Search for the cell housing the specified text and yield its [X, Y] center coordinate. 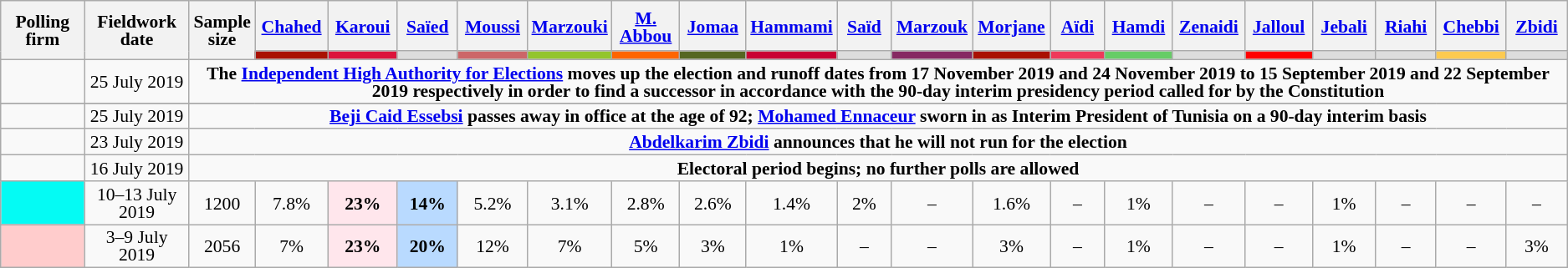
Marzouk [932, 26]
Morjane [1012, 26]
Jalloul [1279, 26]
Beji Caid Essebsi passes away in office at the age of 92; Mohamed Ennaceur sworn in as Interim President of Tunisia on a 90-day interim basis [878, 115]
2.8% [646, 203]
2% [865, 203]
Saïd [865, 26]
3.1% [570, 203]
Moussi [492, 26]
7.8% [291, 203]
5% [646, 246]
3–9 July 2019 [137, 246]
1.6% [1012, 203]
2056 [222, 246]
Chebbi [1471, 26]
Polling firm [43, 30]
Hammami [791, 26]
16 July 2019 [137, 169]
12% [492, 246]
M. Abbou [646, 26]
Abdelkarim Zbidi announces that he will not run for the election [878, 142]
Fieldwork date [137, 30]
20% [427, 246]
10–13 July 2019 [137, 203]
Karoui [363, 26]
Jomaa [712, 26]
Zbidi [1536, 26]
1.4% [791, 203]
1200 [222, 203]
Saïed [427, 26]
14% [427, 203]
Marzouki [570, 26]
Riahi [1406, 26]
Jebali [1344, 26]
Zenaidi [1209, 26]
Aïdi [1077, 26]
Electoral period begins; no further polls are allowed [878, 169]
2.6% [712, 203]
23 July 2019 [137, 142]
Chahed [291, 26]
5.2% [492, 203]
Samplesize [222, 30]
Hamdi [1139, 26]
